Identify which cell holds the provided text, then report its [X, Y] central coordinate. 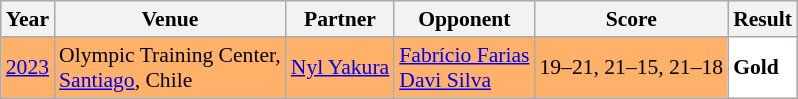
Year [28, 19]
19–21, 21–15, 21–18 [631, 68]
Score [631, 19]
Nyl Yakura [340, 68]
Partner [340, 19]
2023 [28, 68]
Fabrício Farias Davi Silva [464, 68]
Result [762, 19]
Olympic Training Center,Santiago, Chile [170, 68]
Venue [170, 19]
Gold [762, 68]
Opponent [464, 19]
